Detect which cell encompasses the target text, then output its [x, y] center coordinate. 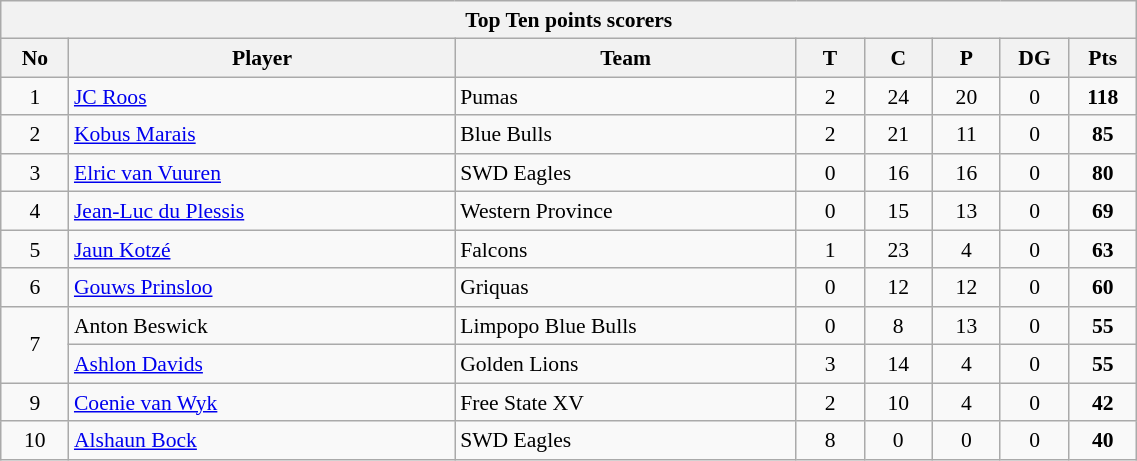
P [966, 58]
Top Ten points scorers [569, 20]
Anton Beswick [262, 326]
Griquas [626, 288]
118 [1103, 97]
69 [1103, 211]
Kobus Marais [262, 135]
Falcons [626, 249]
11 [966, 135]
63 [1103, 249]
Blue Bulls [626, 135]
Free State XV [626, 402]
7 [35, 345]
Ashlon Davids [262, 364]
42 [1103, 402]
No [35, 58]
T [830, 58]
Player [262, 58]
Pts [1103, 58]
Limpopo Blue Bulls [626, 326]
21 [898, 135]
60 [1103, 288]
23 [898, 249]
9 [35, 402]
Coenie van Wyk [262, 402]
20 [966, 97]
85 [1103, 135]
40 [1103, 440]
Elric van Vuuren [262, 173]
80 [1103, 173]
15 [898, 211]
Jean-Luc du Plessis [262, 211]
Western Province [626, 211]
5 [35, 249]
24 [898, 97]
Jaun Kotzé [262, 249]
Golden Lions [626, 364]
Pumas [626, 97]
Team [626, 58]
Alshaun Bock [262, 440]
DG [1034, 58]
C [898, 58]
JC Roos [262, 97]
6 [35, 288]
14 [898, 364]
Gouws Prinsloo [262, 288]
